Locate the cell with the specified text and output its [x, y] center coordinate. 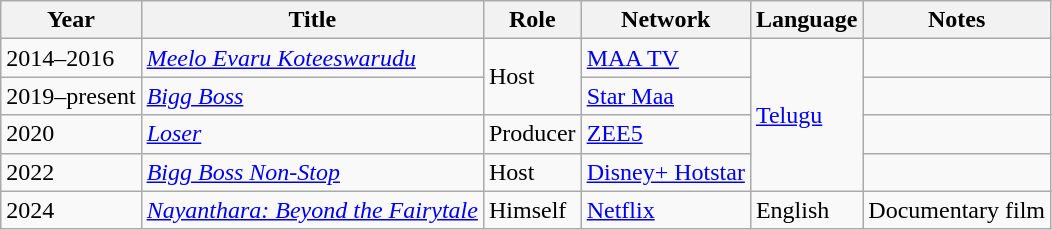
Meelo Evaru Koteeswarudu [312, 58]
2019–present [71, 96]
Language [806, 20]
Producer [532, 134]
Network [666, 20]
Himself [532, 210]
2020 [71, 134]
Year [71, 20]
Bigg Boss Non-Stop [312, 172]
Loser [312, 134]
2014–2016 [71, 58]
Nayanthara: Beyond the Fairytale [312, 210]
Notes [957, 20]
2022 [71, 172]
Netflix [666, 210]
Bigg Boss [312, 96]
English [806, 210]
Star Maa [666, 96]
Title [312, 20]
Documentary film [957, 210]
ZEE5 [666, 134]
MAA TV [666, 58]
Role [532, 20]
Telugu [806, 115]
Disney+ Hotstar [666, 172]
2024 [71, 210]
